Return (X, Y) of the center of cell containing provided text 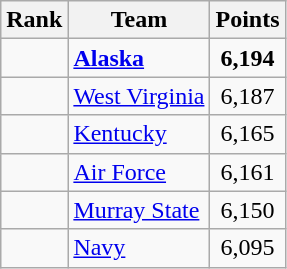
Murray State (139, 210)
Alaska (139, 58)
Kentucky (139, 134)
West Virginia (139, 96)
6,161 (248, 172)
6,150 (248, 210)
6,095 (248, 248)
Air Force (139, 172)
Team (139, 20)
Points (248, 20)
6,194 (248, 58)
Navy (139, 248)
Rank (34, 20)
6,187 (248, 96)
6,165 (248, 134)
